Determine the [x, y] coordinate at the center of the cell enclosing the given text.  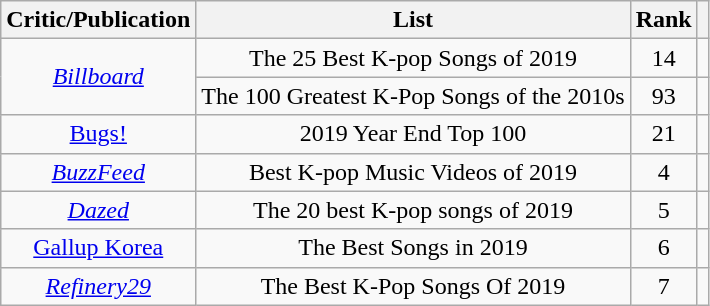
The 100 Greatest K-Pop Songs of the 2010s [413, 96]
Dazed [98, 210]
7 [664, 286]
4 [664, 172]
Billboard [98, 77]
The Best K-Pop Songs Of 2019 [413, 286]
5 [664, 210]
14 [664, 58]
Critic/Publication [98, 20]
2019 Year End Top 100 [413, 134]
21 [664, 134]
The 20 best K-pop songs of 2019 [413, 210]
List [413, 20]
Best K-pop Music Videos of 2019 [413, 172]
Gallup Korea [98, 248]
The 25 Best K-pop Songs of 2019 [413, 58]
Bugs! [98, 134]
6 [664, 248]
93 [664, 96]
The Best Songs in 2019 [413, 248]
Rank [664, 20]
Refinery29 [98, 286]
BuzzFeed [98, 172]
